Return (X, Y) of the center of cell containing provided text 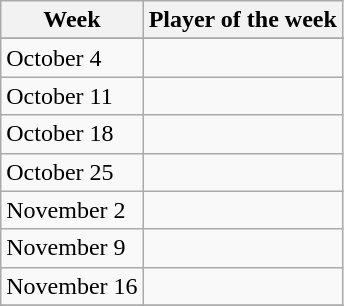
October 18 (72, 134)
November 16 (72, 286)
Week (72, 20)
October 4 (72, 58)
October 11 (72, 96)
Player of the week (242, 20)
November 9 (72, 248)
November 2 (72, 210)
October 25 (72, 172)
